Pinpoint the cell where the given text exists, returning its [X, Y] midpoint coordinate. 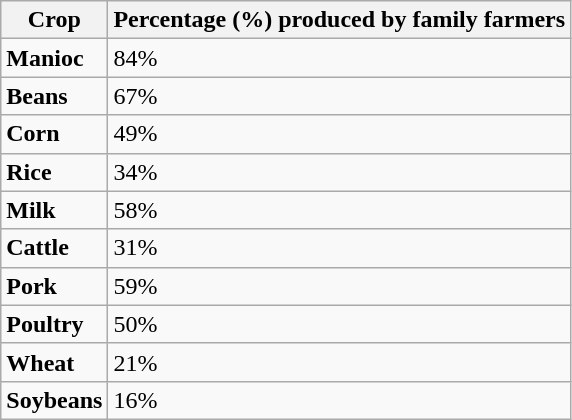
Rice [54, 172]
Beans [54, 96]
59% [340, 286]
16% [340, 400]
Crop [54, 20]
Cattle [54, 248]
Corn [54, 134]
49% [340, 134]
Poultry [54, 324]
Soybeans [54, 400]
Manioc [54, 58]
67% [340, 96]
21% [340, 362]
Percentage (%) produced by family farmers [340, 20]
58% [340, 210]
Milk [54, 210]
84% [340, 58]
34% [340, 172]
31% [340, 248]
50% [340, 324]
Wheat [54, 362]
Pork [54, 286]
